Search for the cell housing the specified text and yield its (X, Y) center coordinate. 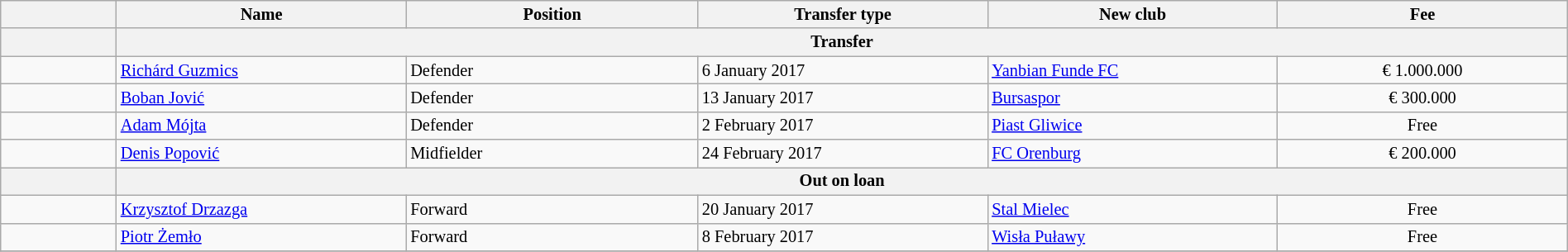
Fee (1422, 14)
Denis Popović (261, 154)
Midfielder (552, 154)
8 February 2017 (843, 237)
13 January 2017 (843, 97)
6 January 2017 (843, 70)
Yanbian Funde FC (1132, 70)
Out on loan (842, 181)
Adam Mójta (261, 126)
Wisła Puławy (1132, 237)
20 January 2017 (843, 209)
Position (552, 14)
Stal Mielec (1132, 209)
2 February 2017 (843, 126)
€ 1.000.000 (1422, 70)
Piotr Żemło (261, 237)
New club (1132, 14)
€ 200.000 (1422, 154)
Piast Gliwice (1132, 126)
Name (261, 14)
Transfer type (843, 14)
FC Orenburg (1132, 154)
24 February 2017 (843, 154)
Bursaspor (1132, 97)
Transfer (842, 42)
Krzysztof Drzazga (261, 209)
Richárd Guzmics (261, 70)
€ 300.000 (1422, 97)
Boban Jović (261, 97)
